Search for the cell housing the specified text and yield its (x, y) center coordinate. 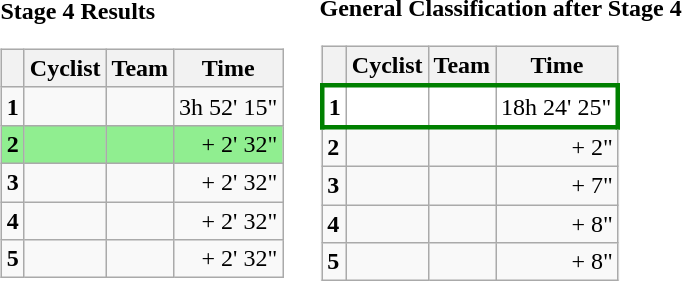
+ 2" (558, 147)
3h 52' 15" (228, 106)
18h 24' 25" (558, 106)
+ 7" (558, 185)
